Detect which cell encompasses the target text, then output its [X, Y] center coordinate. 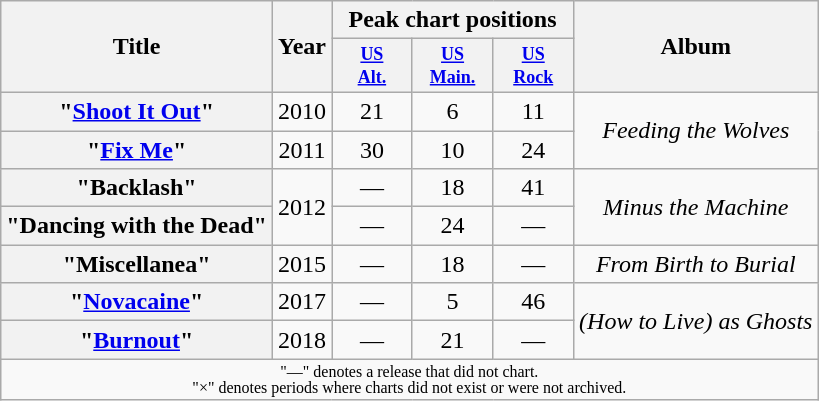
2017 [302, 302]
Album [696, 47]
2015 [302, 264]
Peak chart positions [453, 20]
USMain. [452, 66]
Minus the Machine [696, 207]
Feeding the Wolves [696, 130]
11 [534, 111]
5 [452, 302]
"Novacaine" [137, 302]
41 [534, 188]
30 [372, 150]
10 [452, 150]
6 [452, 111]
USRock [534, 66]
"Miscellanea" [137, 264]
46 [534, 302]
"Dancing with the Dead" [137, 226]
(How to Live) as Ghosts [696, 321]
2010 [302, 111]
Year [302, 47]
2011 [302, 150]
Title [137, 47]
"Backlash" [137, 188]
"Shoot It Out" [137, 111]
"Burnout" [137, 340]
USAlt. [372, 66]
From Birth to Burial [696, 264]
"Fix Me" [137, 150]
2018 [302, 340]
"—" denotes a release that did not chart."×" denotes periods where charts did not exist or were not archived. [410, 380]
2012 [302, 207]
